Provide the [X, Y] coordinate of the cell's center where the given text is located.  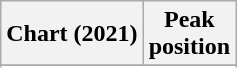
Peakposition [189, 34]
Chart (2021) [72, 34]
